Search for the cell housing the specified text and yield its (x, y) center coordinate. 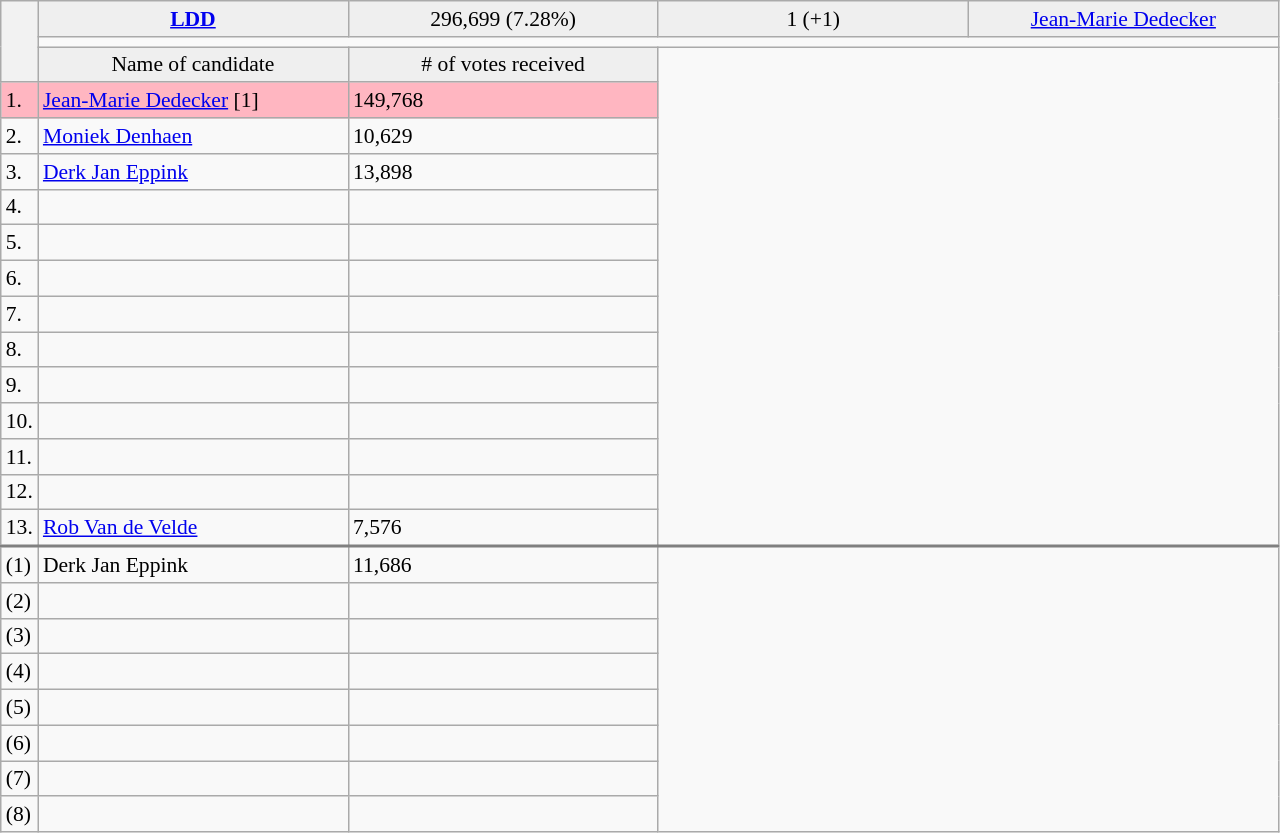
10,629 (503, 136)
# of votes received (503, 65)
Name of candidate (193, 65)
Jean-Marie Dedecker [1] (193, 101)
(6) (20, 743)
(3) (20, 636)
(2) (20, 601)
296,699 (7.28%) (503, 19)
11,686 (503, 564)
11. (20, 457)
5. (20, 243)
12. (20, 492)
Rob Van de Velde (193, 528)
4. (20, 207)
3. (20, 172)
7,576 (503, 528)
10. (20, 421)
(1) (20, 564)
1. (20, 101)
9. (20, 386)
LDD (193, 19)
(7) (20, 779)
(5) (20, 708)
Moniek Denhaen (193, 136)
Jean-Marie Dedecker (1123, 19)
13,898 (503, 172)
2. (20, 136)
7. (20, 314)
8. (20, 350)
(8) (20, 815)
1 (+1) (813, 19)
6. (20, 279)
149,768 (503, 101)
(4) (20, 672)
13. (20, 528)
